For the text-containing cell, return its midpoint in (X, Y) coordinate format. 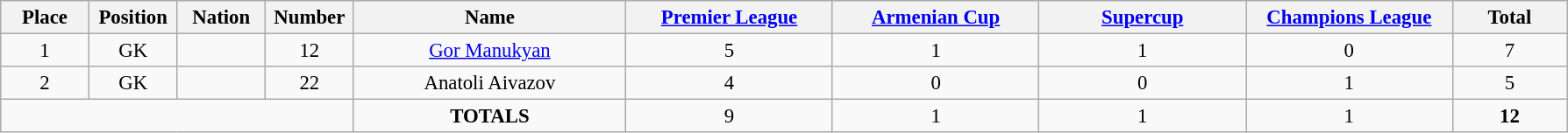
Name (489, 17)
Nation (221, 17)
Gor Manukyan (489, 51)
22 (310, 83)
Anatoli Aivazov (489, 83)
Armenian Cup (936, 17)
Number (310, 17)
2 (46, 83)
Premier League (730, 17)
7 (1510, 51)
Supercup (1143, 17)
Place (46, 17)
Champions League (1349, 17)
Position (133, 17)
Total (1510, 17)
9 (730, 116)
4 (730, 83)
TOTALS (489, 116)
